Capture the cell that displays the provided text and extract its (x, y) central coordinate. 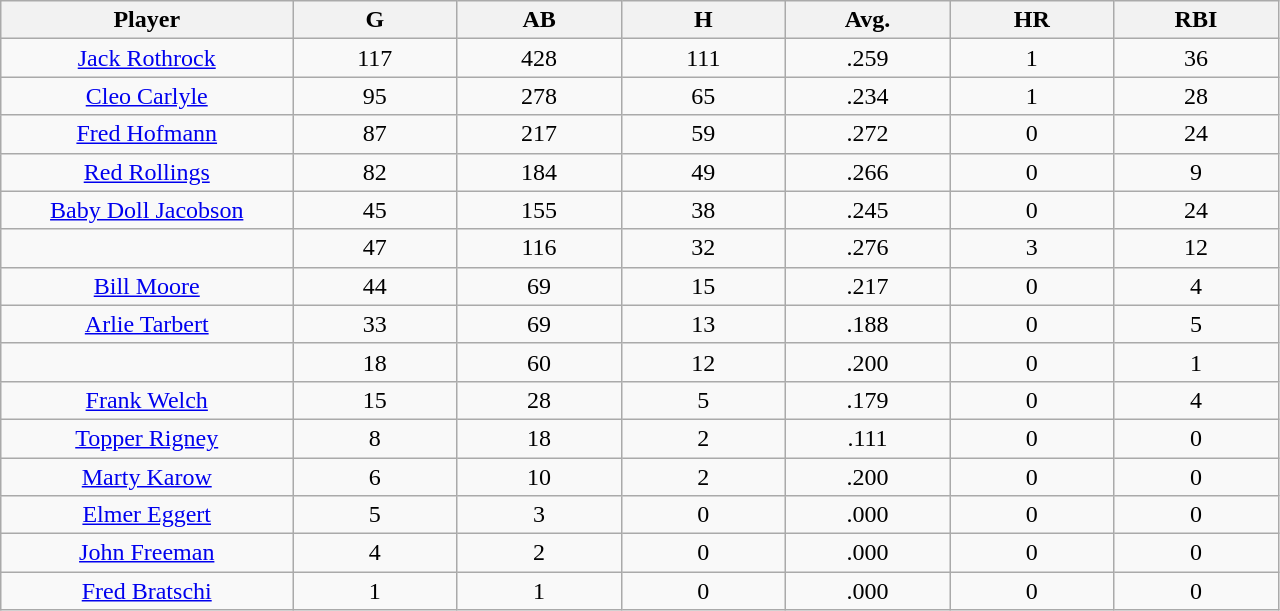
Red Rollings (147, 172)
.245 (867, 210)
.259 (867, 58)
Arlie Tarbert (147, 324)
33 (375, 324)
428 (539, 58)
.276 (867, 248)
.272 (867, 134)
.179 (867, 400)
155 (539, 210)
32 (703, 248)
Marty Karow (147, 477)
65 (703, 96)
47 (375, 248)
49 (703, 172)
9 (1196, 172)
Cleo Carlyle (147, 96)
13 (703, 324)
.111 (867, 438)
Fred Hofmann (147, 134)
87 (375, 134)
36 (1196, 58)
Fred Bratschi (147, 591)
82 (375, 172)
10 (539, 477)
116 (539, 248)
Frank Welch (147, 400)
HR (1032, 20)
John Freeman (147, 553)
.188 (867, 324)
60 (539, 362)
117 (375, 58)
Elmer Eggert (147, 515)
.217 (867, 286)
111 (703, 58)
95 (375, 96)
278 (539, 96)
45 (375, 210)
.234 (867, 96)
59 (703, 134)
H (703, 20)
AB (539, 20)
G (375, 20)
8 (375, 438)
RBI (1196, 20)
6 (375, 477)
184 (539, 172)
.266 (867, 172)
Jack Rothrock (147, 58)
38 (703, 210)
Avg. (867, 20)
Baby Doll Jacobson (147, 210)
217 (539, 134)
Bill Moore (147, 286)
Player (147, 20)
44 (375, 286)
Topper Rigney (147, 438)
